Return (x, y) of the center of cell containing provided text 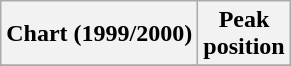
Peakposition (244, 34)
Chart (1999/2000) (100, 34)
